Determine the (X, Y) coordinate at the center of the cell enclosing the given text.  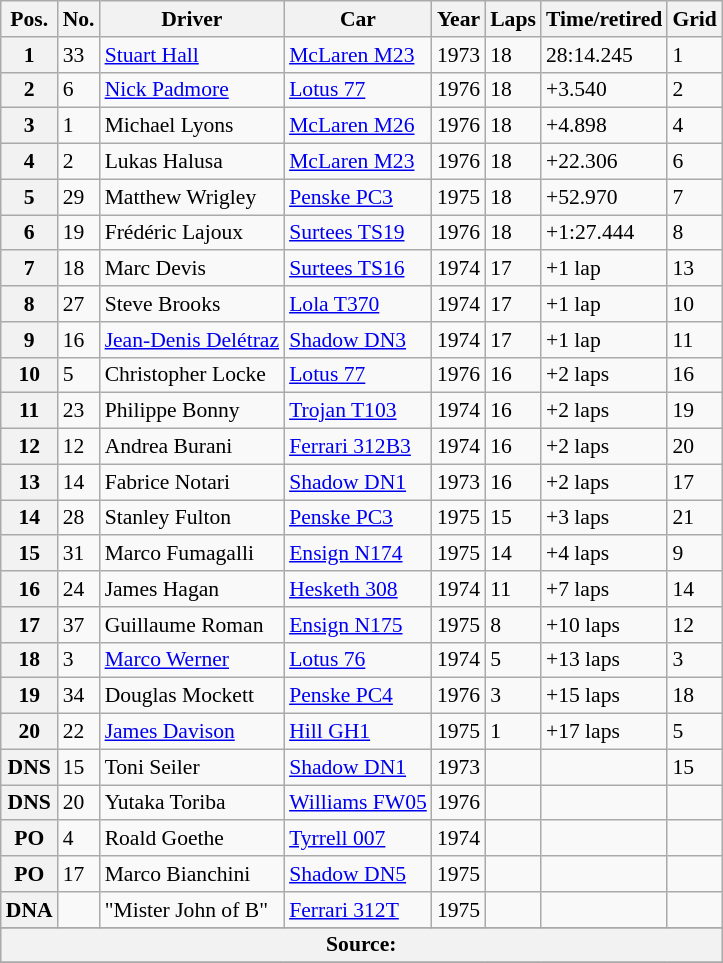
+1:27.444 (604, 233)
+4.898 (604, 126)
+3 laps (604, 518)
Surtees TS19 (358, 233)
Lola T370 (358, 304)
Shadow DN5 (358, 874)
Grid (694, 19)
+52.970 (604, 197)
28 (79, 518)
Hesketh 308 (358, 589)
Fabrice Notari (192, 482)
Lotus 76 (358, 660)
Guillaume Roman (192, 625)
No. (79, 19)
34 (79, 696)
Trojan T103 (358, 411)
Hill GH1 (358, 732)
Michael Lyons (192, 126)
Marco Werner (192, 660)
Penske PC4 (358, 696)
Marco Fumagalli (192, 554)
Source: (362, 945)
Stanley Fulton (192, 518)
Pos. (30, 19)
Williams FW05 (358, 803)
37 (79, 625)
Christopher Locke (192, 375)
+17 laps (604, 732)
Jean-Denis Delétraz (192, 340)
33 (79, 55)
Ferrari 312T (358, 910)
Steve Brooks (192, 304)
Shadow DN3 (358, 340)
22 (79, 732)
Philippe Bonny (192, 411)
Car (358, 19)
24 (79, 589)
Ferrari 312B3 (358, 447)
Stuart Hall (192, 55)
Driver (192, 19)
+22.306 (604, 162)
+10 laps (604, 625)
Yutaka Toriba (192, 803)
Ensign N174 (358, 554)
McLaren M26 (358, 126)
Roald Goethe (192, 839)
Toni Seiler (192, 767)
+15 laps (604, 696)
Matthew Wrigley (192, 197)
21 (694, 518)
Time/retired (604, 19)
27 (79, 304)
Tyrrell 007 (358, 839)
Lukas Halusa (192, 162)
+3.540 (604, 90)
Douglas Mockett (192, 696)
Ensign N175 (358, 625)
+7 laps (604, 589)
Marco Bianchini (192, 874)
Andrea Burani (192, 447)
Surtees TS16 (358, 269)
Marc Devis (192, 269)
+13 laps (604, 660)
Laps (513, 19)
DNA (30, 910)
Frédéric Lajoux (192, 233)
29 (79, 197)
Year (458, 19)
James Davison (192, 732)
31 (79, 554)
+4 laps (604, 554)
28:14.245 (604, 55)
James Hagan (192, 589)
23 (79, 411)
"Mister John of B" (192, 910)
Nick Padmore (192, 90)
